Identify which cell holds the provided text, then report its (X, Y) central coordinate. 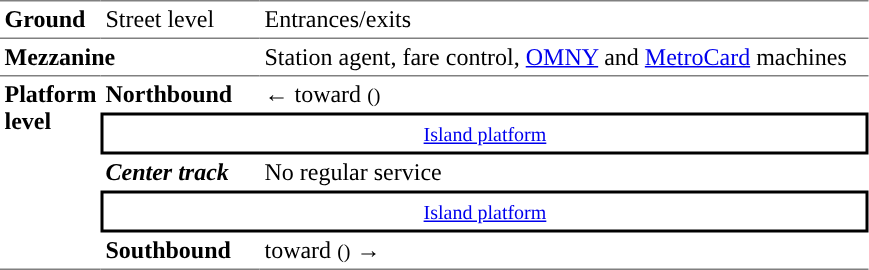
Street level (180, 20)
Station agent, fare control, OMNY and MetroCard machines (564, 57)
← toward () (564, 94)
Mezzanine (130, 57)
toward () → (564, 251)
Ground (50, 20)
Entrances/exits (564, 20)
Southbound (180, 251)
Center track (180, 172)
Platform level (50, 172)
Northbound (180, 94)
No regular service (564, 172)
